Return [X, Y] of the center of cell containing provided text 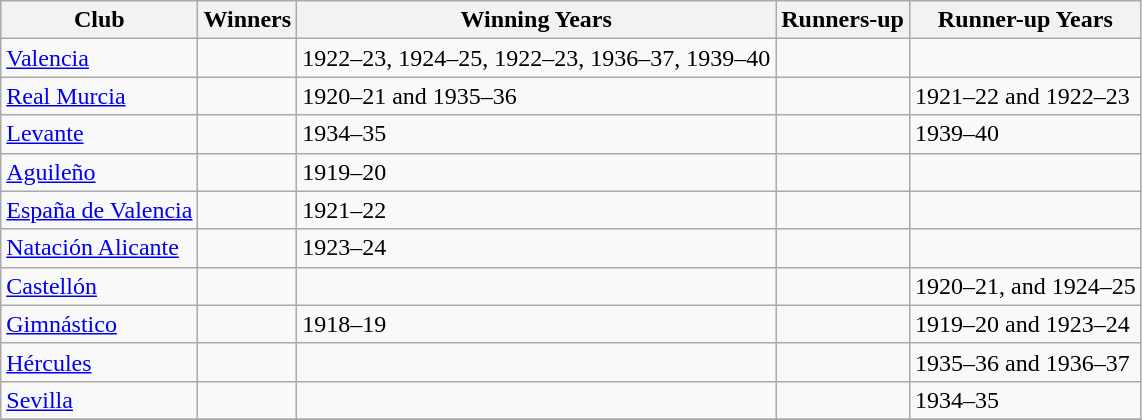
Valencia [100, 58]
Club [100, 20]
1935–36 and 1936–37 [1025, 362]
Natación Alicante [100, 248]
Winning Years [536, 20]
España de Valencia [100, 210]
Winners [248, 20]
Castellón [100, 286]
Real Murcia [100, 96]
Runners-up [843, 20]
Sevilla [100, 400]
1920–21, and 1924–25 [1025, 286]
1918–19 [536, 324]
1919–20 [536, 172]
1923–24 [536, 248]
1920–21 and 1935–36 [536, 96]
1921–22 and 1922–23 [1025, 96]
1919–20 and 1923–24 [1025, 324]
Runner-up Years [1025, 20]
1922–23, 1924–25, 1922–23, 1936–37, 1939–40 [536, 58]
Aguileño [100, 172]
Levante [100, 134]
1939–40 [1025, 134]
Gimnástico [100, 324]
Hércules [100, 362]
1921–22 [536, 210]
